Determine the (x, y) coordinate at the center of the cell enclosing the given text.  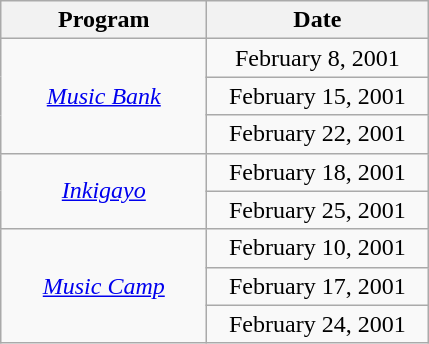
February 8, 2001 (318, 58)
February 18, 2001 (318, 172)
Music Camp (104, 286)
February 17, 2001 (318, 286)
February 15, 2001 (318, 96)
Music Bank (104, 96)
February 24, 2001 (318, 324)
February 22, 2001 (318, 134)
Program (104, 20)
February 10, 2001 (318, 248)
Date (318, 20)
Inkigayo (104, 191)
February 25, 2001 (318, 210)
